Scan for the cell matching the given text and deliver its (x, y) coordinate at center. 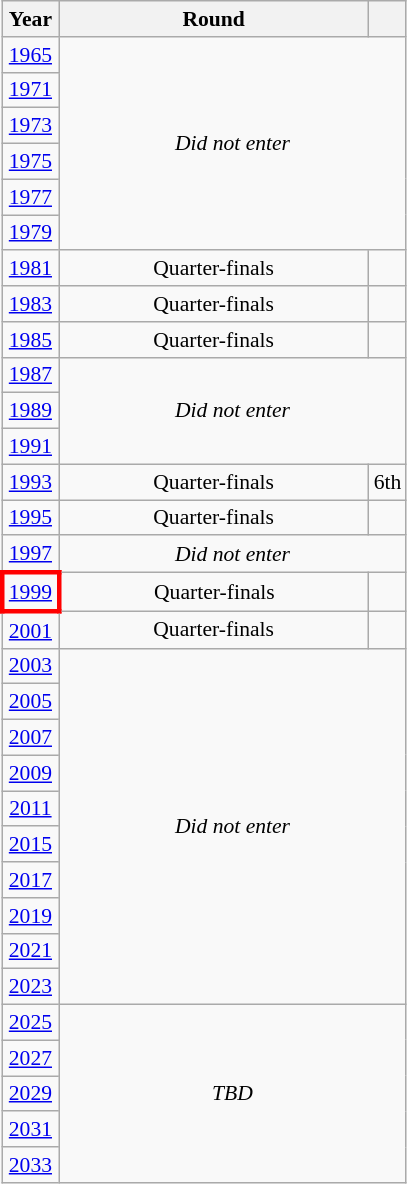
2021 (30, 951)
1983 (30, 304)
2001 (30, 630)
1999 (30, 592)
1979 (30, 233)
1993 (30, 482)
2007 (30, 738)
2005 (30, 702)
TBD (233, 1094)
Round (214, 19)
1965 (30, 55)
Year (30, 19)
2031 (30, 1130)
1975 (30, 162)
2023 (30, 987)
1997 (30, 554)
1991 (30, 447)
1971 (30, 90)
2009 (30, 773)
2003 (30, 666)
2025 (30, 1023)
1985 (30, 340)
1987 (30, 375)
1995 (30, 518)
1973 (30, 126)
1981 (30, 269)
1977 (30, 197)
2015 (30, 845)
2027 (30, 1058)
2029 (30, 1094)
6th (388, 482)
2033 (30, 1165)
2019 (30, 916)
2017 (30, 880)
2011 (30, 809)
1989 (30, 411)
